Capture the cell that displays the provided text and extract its [x, y] central coordinate. 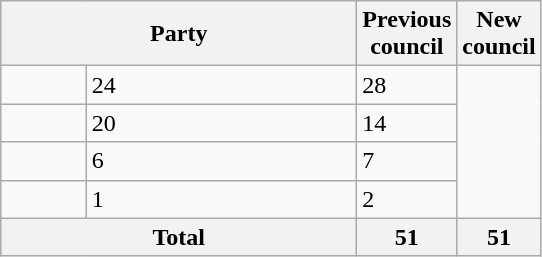
New council [499, 34]
20 [222, 123]
1 [222, 199]
24 [222, 85]
6 [222, 161]
2 [407, 199]
Previous council [407, 34]
28 [407, 85]
Party [179, 34]
Total [179, 237]
7 [407, 161]
14 [407, 123]
